Extract the [X, Y] coordinate from the center of the cell holding the provided text.  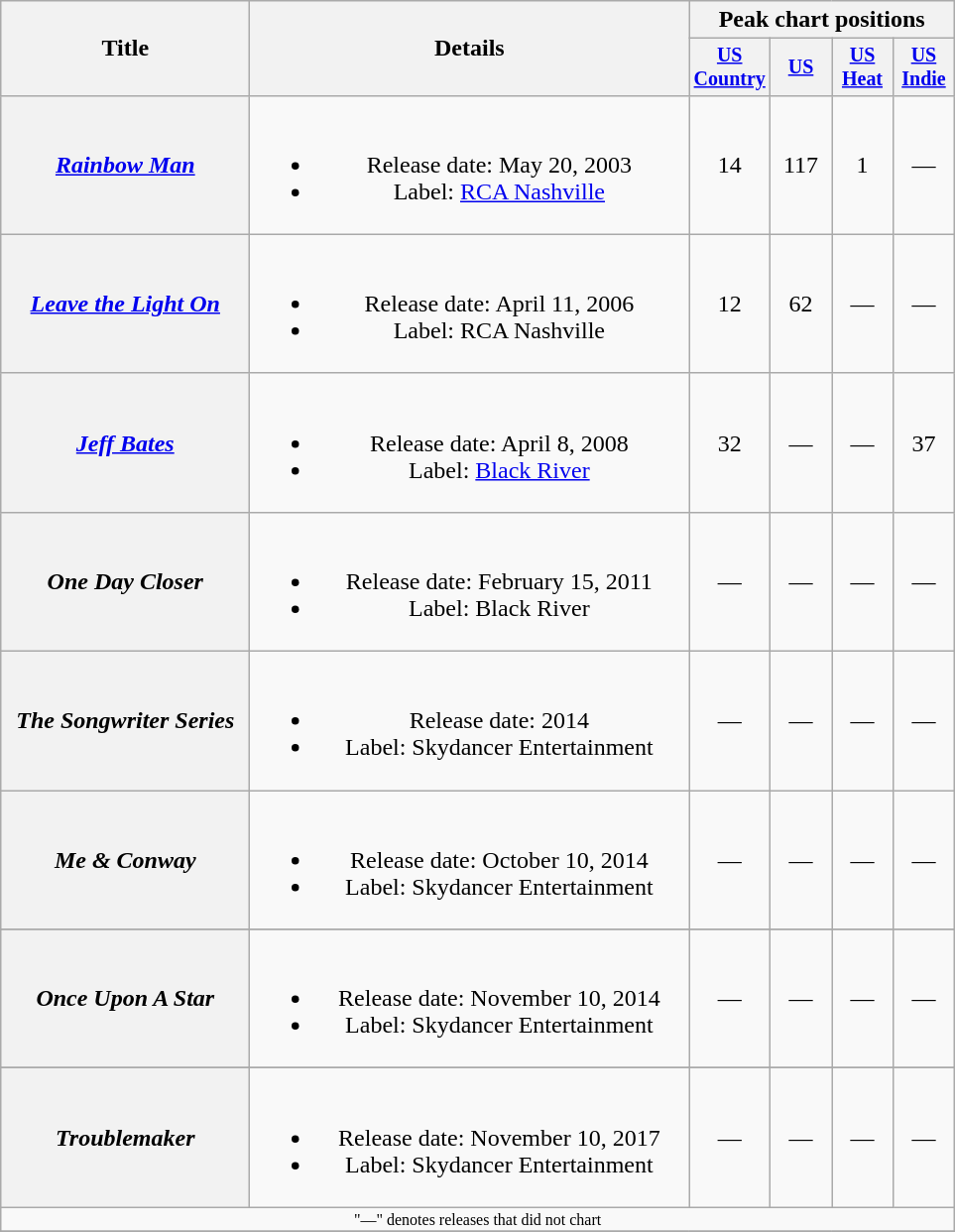
32 [730, 442]
37 [923, 442]
Leave the Light On [125, 304]
117 [801, 165]
One Day Closer [125, 581]
Details [470, 49]
Rainbow Man [125, 165]
Troublemaker [125, 1138]
Jeff Bates [125, 442]
US [801, 67]
Release date: November 10, 2014Label: Skydancer Entertainment [470, 999]
US Heat [863, 67]
Release date: October 10, 2014Label: Skydancer Entertainment [470, 860]
Release date: April 8, 2008Label: Black River [470, 442]
Me & Conway [125, 860]
12 [730, 304]
1 [863, 165]
US Country [730, 67]
"—" denotes releases that did not chart [478, 1219]
Release date: May 20, 2003Label: RCA Nashville [470, 165]
The Songwriter Series [125, 721]
Release date: November 10, 2017Label: Skydancer Entertainment [470, 1138]
Peak chart positions [822, 20]
62 [801, 304]
US Indie [923, 67]
Once Upon A Star [125, 999]
14 [730, 165]
Title [125, 49]
Release date: February 15, 2011Label: Black River [470, 581]
Release date: April 11, 2006Label: RCA Nashville [470, 304]
Release date: 2014Label: Skydancer Entertainment [470, 721]
